Extract the (X, Y) coordinate from the center of the cell holding the provided text.  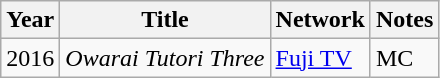
Owarai Tutori Three (165, 58)
Network (320, 20)
Year (30, 20)
Notes (404, 20)
Fuji TV (320, 58)
MC (404, 58)
Title (165, 20)
2016 (30, 58)
